Output the [x, y] coordinate of the center of the cell containing the given text.  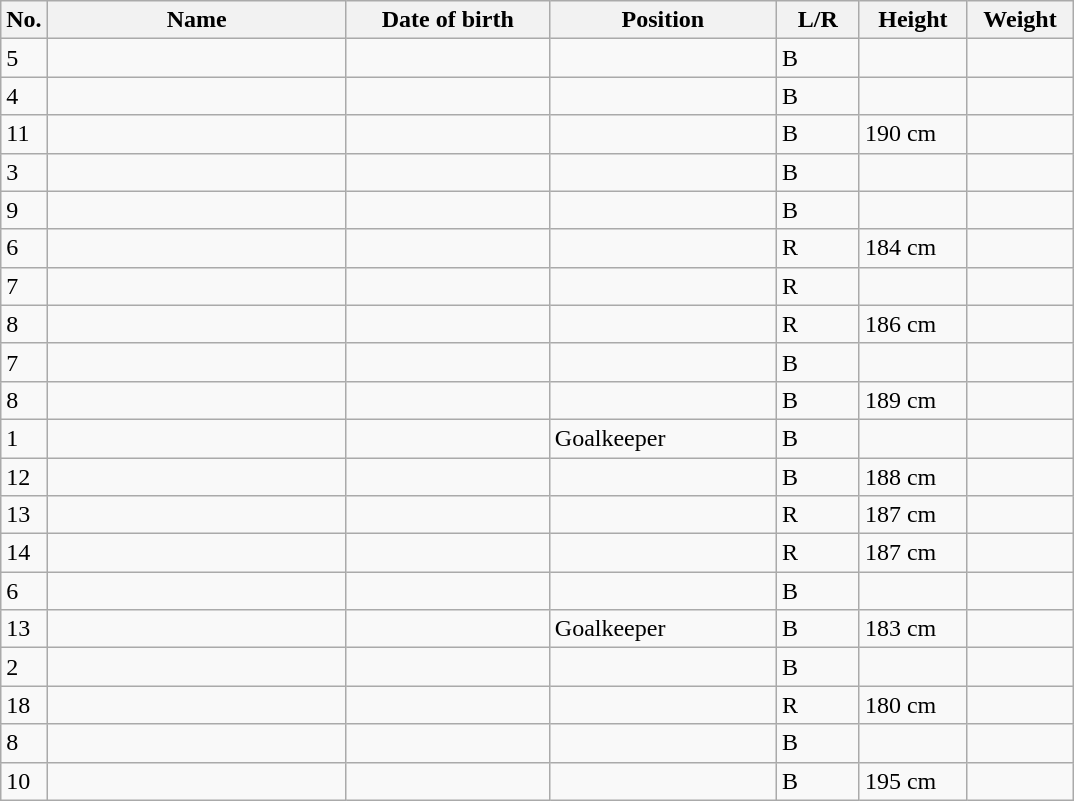
L/R [818, 20]
190 cm [912, 134]
186 cm [912, 324]
11 [24, 134]
2 [24, 667]
184 cm [912, 248]
12 [24, 477]
183 cm [912, 629]
10 [24, 781]
18 [24, 705]
188 cm [912, 477]
1 [24, 438]
4 [24, 96]
3 [24, 172]
No. [24, 20]
189 cm [912, 400]
9 [24, 210]
5 [24, 58]
Weight [1020, 20]
Height [912, 20]
Name [196, 20]
195 cm [912, 781]
180 cm [912, 705]
14 [24, 553]
Date of birth [448, 20]
Position [662, 20]
